For the text-containing cell, return its midpoint in (X, Y) coordinate format. 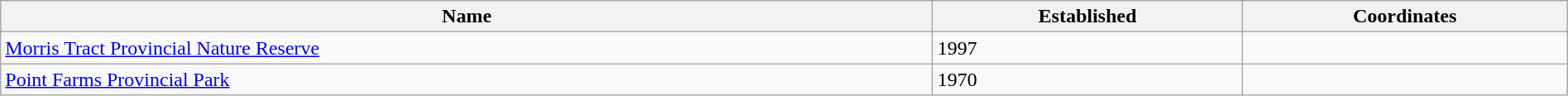
Coordinates (1404, 17)
Name (466, 17)
Point Farms Provincial Park (466, 79)
Established (1088, 17)
Morris Tract Provincial Nature Reserve (466, 48)
1970 (1088, 79)
1997 (1088, 48)
